Return [x, y] of the center of cell containing provided text 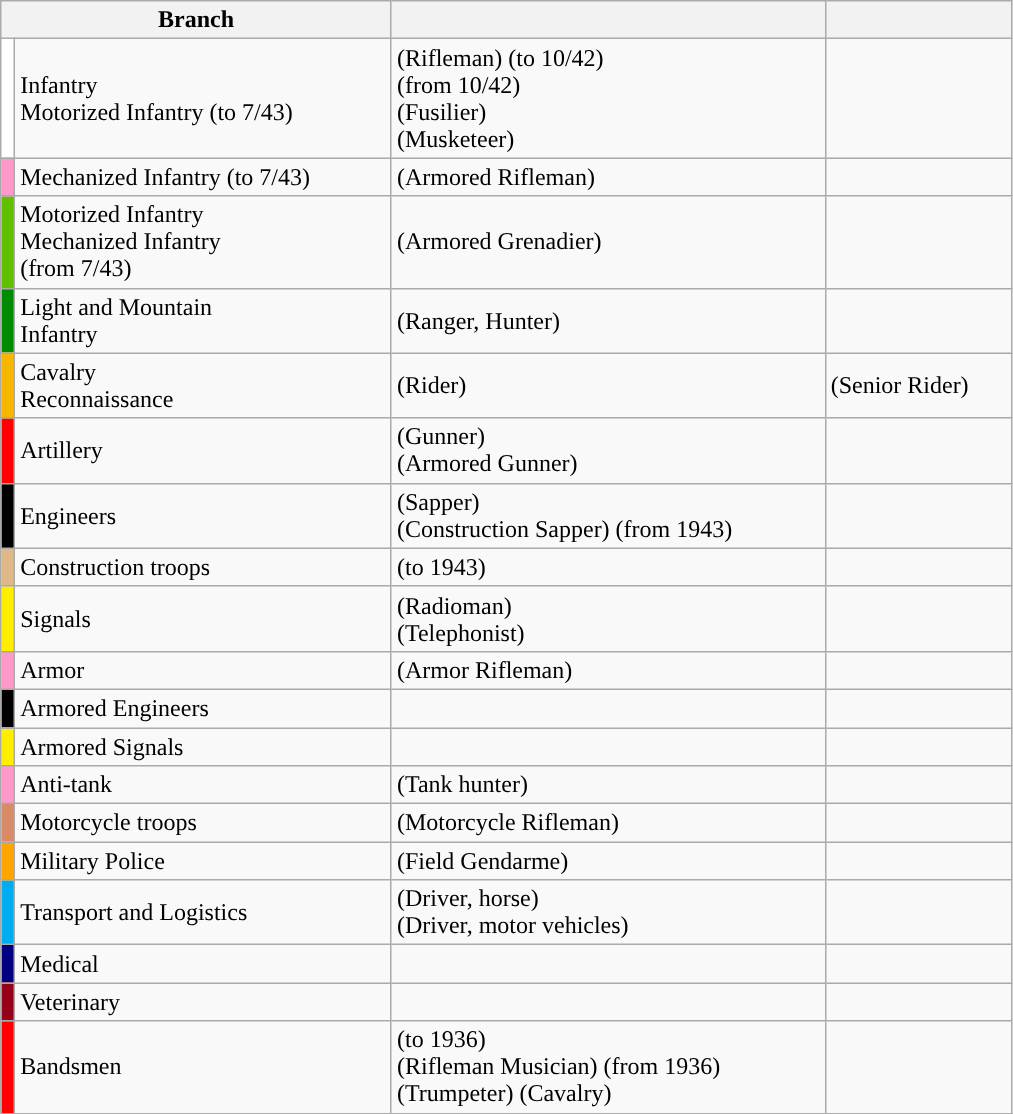
(Armored Rifleman) [608, 177]
(Tank hunter) [608, 785]
CavalryReconnaissance [204, 386]
(Senior Rider) [918, 386]
Signals [204, 618]
Armor [204, 670]
Engineers [204, 516]
Motorized InfantryMechanized Infantry (from 7/43) [204, 242]
Artillery [204, 450]
(Armored Grenadier) [608, 242]
(Field Gendarme) [608, 861]
(Radioman) (Telephonist) [608, 618]
Motorcycle troops [204, 823]
(Ranger, Hunter) [608, 320]
(Rider) [608, 386]
Armored Engineers [204, 708]
Veterinary [204, 1002]
Mechanized Infantry (to 7/43) [204, 177]
(Sapper) (Construction Sapper) (from 1943) [608, 516]
Medical [204, 964]
(Driver, horse) (Driver, motor vehicles) [608, 912]
Construction troops [204, 567]
(to 1943) [608, 567]
Anti-tank [204, 785]
(Rifleman) (to 10/42) (from 10/42) (Fusilier) (Musketeer) [608, 98]
(to 1936) (Rifleman Musician) (from 1936) (Trumpeter) (Cavalry) [608, 1067]
Armored Signals [204, 747]
Light and Mountain Infantry [204, 320]
Transport and Logistics [204, 912]
(Motorcycle Rifleman) [608, 823]
Bandsmen [204, 1067]
(Gunner) (Armored Gunner) [608, 450]
Military Police [204, 861]
(Armor Rifleman) [608, 670]
Branch [196, 20]
InfantryMotorized Infantry (to 7/43) [204, 98]
